Pinpoint the cell where the given text exists, returning its [x, y] midpoint coordinate. 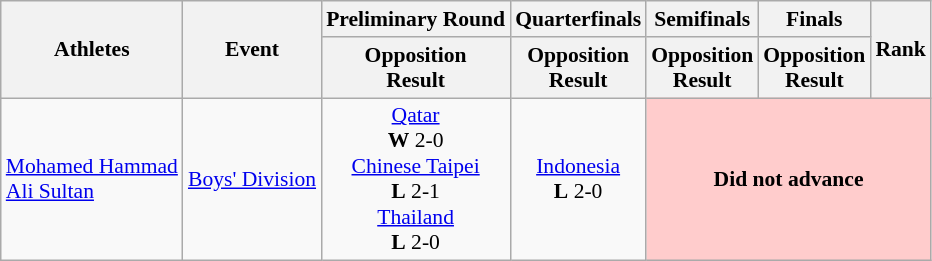
Mohamed HammadAli Sultan [92, 180]
Indonesia L 2-0 [578, 180]
Athletes [92, 50]
Qatar W 2-0 Chinese TaipeiL 2-1 Thailand L 2-0 [416, 180]
Quarterfinals [578, 19]
Semifinals [702, 19]
Event [252, 50]
Rank [900, 50]
Did not advance [788, 180]
Boys' Division [252, 180]
Finals [814, 19]
Preliminary Round [416, 19]
